Pinpoint the cell where the given text exists, returning its (X, Y) midpoint coordinate. 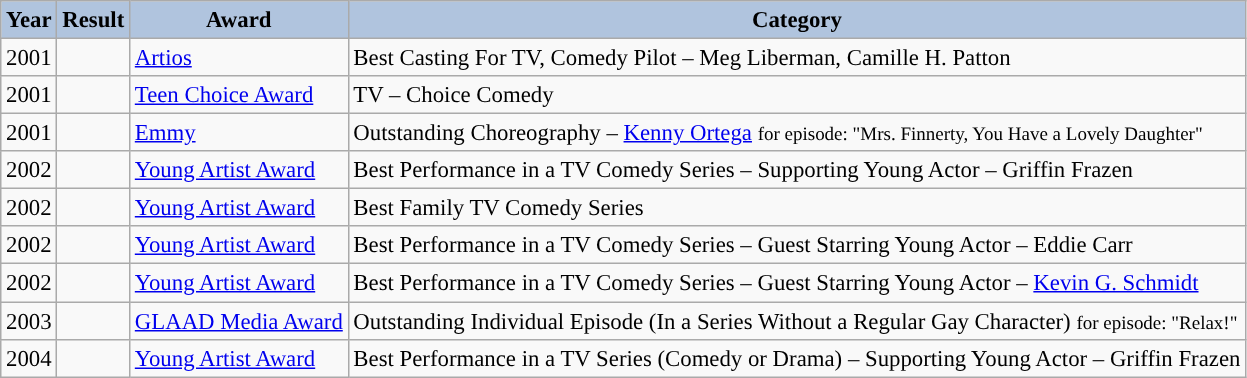
Best Performance in a TV Series (Comedy or Drama) – Supporting Young Actor – Griffin Frazen (797, 358)
Best Casting For TV, Comedy Pilot – Meg Liberman, Camille H. Patton (797, 58)
Outstanding Choreography – Kenny Ortega for episode: "Mrs. Finnerty, You Have a Lovely Daughter" (797, 133)
Best Performance in a TV Comedy Series – Supporting Young Actor – Griffin Frazen (797, 170)
Result (94, 20)
Year (29, 20)
Artios (240, 58)
Outstanding Individual Episode (In a Series Without a Regular Gay Character) for episode: "Relax!" (797, 321)
Category (797, 20)
Award (240, 20)
Best Family TV Comedy Series (797, 208)
TV – Choice Comedy (797, 95)
GLAAD Media Award (240, 321)
Best Performance in a TV Comedy Series – Guest Starring Young Actor – Eddie Carr (797, 245)
Teen Choice Award (240, 95)
Emmy (240, 133)
2003 (29, 321)
Best Performance in a TV Comedy Series – Guest Starring Young Actor – Kevin G. Schmidt (797, 283)
2004 (29, 358)
